Pinpoint the cell where the given text exists, returning its [x, y] midpoint coordinate. 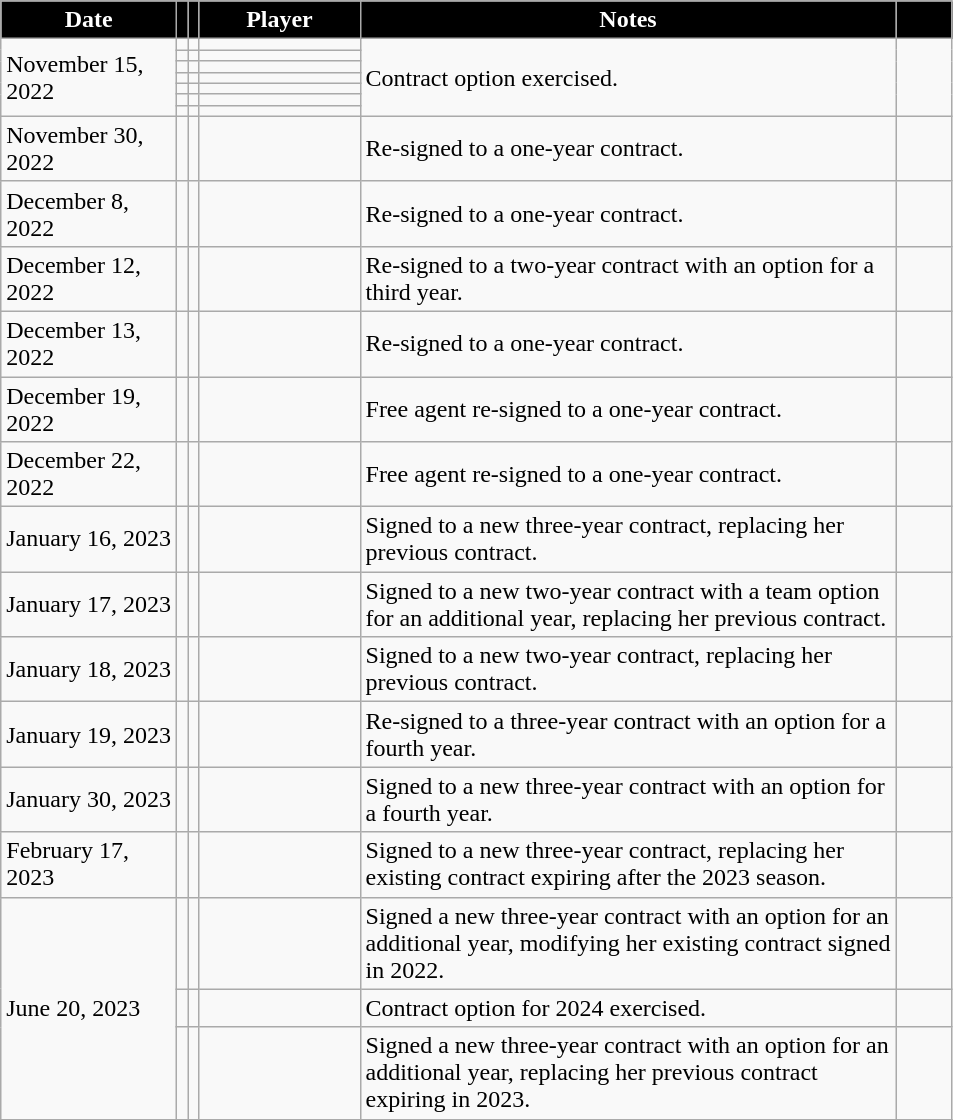
Signed to a new two-year contract with a team option for an additional year, replacing her previous contract. [628, 604]
Signed a new three-year contract with an option for an additional year, modifying her existing contract signed in 2022. [628, 943]
Re-signed to a two-year contract with an option for a third year. [628, 278]
December 22, 2022 [89, 474]
November 15, 2022 [89, 78]
Signed a new three-year contract with an option for an additional year, replacing her previous contract expiring in 2023. [628, 1073]
December 19, 2022 [89, 408]
Signed to a new three-year contract, replacing her previous contract. [628, 540]
Player [280, 20]
Re-signed to a three-year contract with an option for a fourth year. [628, 734]
Contract option exercised. [628, 78]
June 20, 2023 [89, 1008]
Contract option for 2024 exercised. [628, 1008]
February 17, 2023 [89, 864]
January 18, 2023 [89, 670]
November 30, 2022 [89, 148]
January 17, 2023 [89, 604]
Signed to a new three-year contract with an option for a fourth year. [628, 800]
Notes [628, 20]
Date [89, 20]
January 19, 2023 [89, 734]
December 8, 2022 [89, 214]
December 13, 2022 [89, 344]
Signed to a new three-year contract, replacing her existing contract expiring after the 2023 season. [628, 864]
December 12, 2022 [89, 278]
January 16, 2023 [89, 540]
January 30, 2023 [89, 800]
Signed to a new two-year contract, replacing her previous contract. [628, 670]
